Return [X, Y] of the center of cell containing provided text 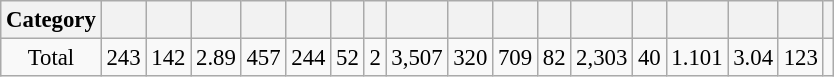
Total [51, 58]
82 [554, 58]
2,303 [602, 58]
3,507 [417, 58]
40 [650, 58]
709 [516, 58]
244 [308, 58]
2 [375, 58]
52 [348, 58]
320 [470, 58]
243 [124, 58]
457 [264, 58]
Category [51, 20]
3.04 [753, 58]
123 [800, 58]
1.101 [697, 58]
2.89 [216, 58]
142 [168, 58]
